From the cell containing the given text, extract its center point as (x, y) coordinate. 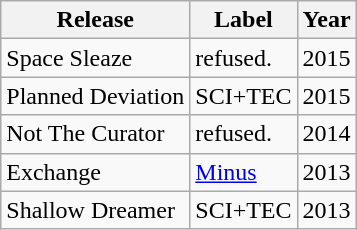
Label (244, 20)
Space Sleaze (96, 58)
2014 (326, 134)
Planned Deviation (96, 96)
Not The Curator (96, 134)
Year (326, 20)
Minus (244, 172)
Shallow Dreamer (96, 210)
Exchange (96, 172)
Release (96, 20)
